Find where the given text appears and provide that cell's center as [X, Y] coordinate. 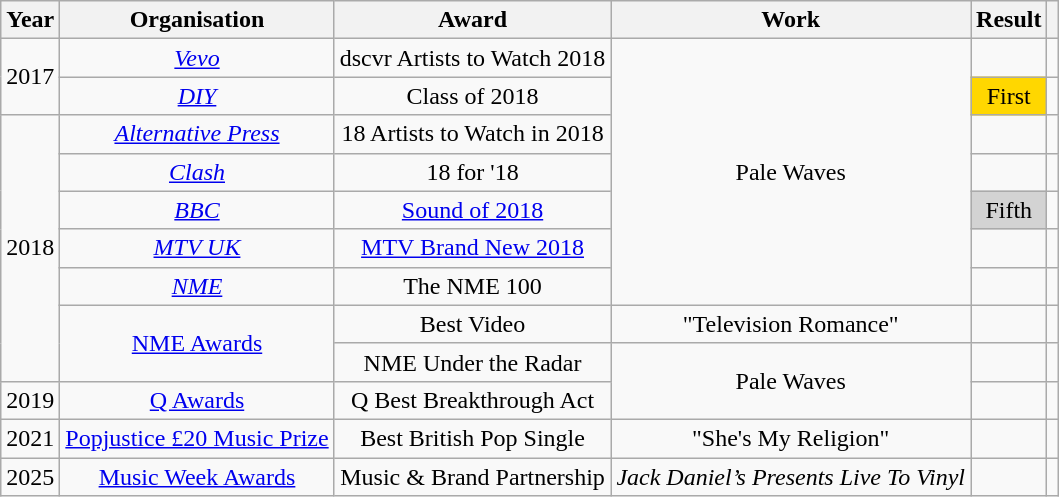
Year [30, 20]
The NME 100 [472, 286]
Music Week Awards [197, 477]
Best Video [472, 324]
Jack Daniel’s Presents Live To Vinyl [791, 477]
NME Awards [197, 343]
Fifth [1009, 210]
BBC [197, 210]
Clash [197, 172]
dscvr Artists to Watch 2018 [472, 58]
NME Under the Radar [472, 362]
Alternative Press [197, 134]
MTV UK [197, 248]
Best British Pop Single [472, 438]
Work [791, 20]
"She's My Religion" [791, 438]
Sound of 2018 [472, 210]
DIY [197, 96]
2025 [30, 477]
2017 [30, 77]
Vevo [197, 58]
18 Artists to Watch in 2018 [472, 134]
MTV Brand New 2018 [472, 248]
NME [197, 286]
Popjustice £20 Music Prize [197, 438]
Q Awards [197, 400]
2019 [30, 400]
Class of 2018 [472, 96]
2018 [30, 248]
Organisation [197, 20]
Award [472, 20]
"Television Romance" [791, 324]
Music & Brand Partnership [472, 477]
First [1009, 96]
Result [1009, 20]
2021 [30, 438]
Q Best Breakthrough Act [472, 400]
18 for '18 [472, 172]
